For the text-containing cell, return its midpoint in [X, Y] coordinate format. 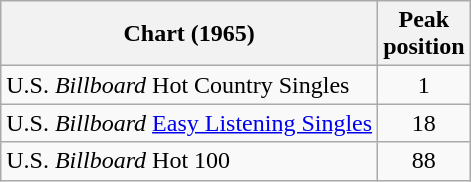
1 [424, 85]
Peakposition [424, 34]
18 [424, 123]
U.S. Billboard Hot 100 [190, 161]
U.S. Billboard Easy Listening Singles [190, 123]
U.S. Billboard Hot Country Singles [190, 85]
88 [424, 161]
Chart (1965) [190, 34]
